Locate the cell with the specified text and output its (X, Y) center coordinate. 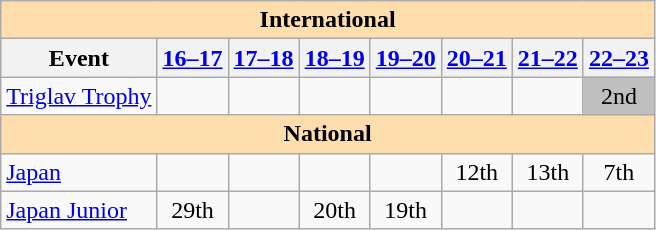
13th (548, 172)
18–19 (334, 58)
19th (406, 210)
7th (618, 172)
2nd (618, 96)
20–21 (476, 58)
Event (79, 58)
International (328, 20)
12th (476, 172)
Japan (79, 172)
20th (334, 210)
22–23 (618, 58)
17–18 (264, 58)
National (328, 134)
19–20 (406, 58)
29th (192, 210)
Triglav Trophy (79, 96)
21–22 (548, 58)
16–17 (192, 58)
Japan Junior (79, 210)
